Find where the given text appears and provide that cell's center as (x, y) coordinate. 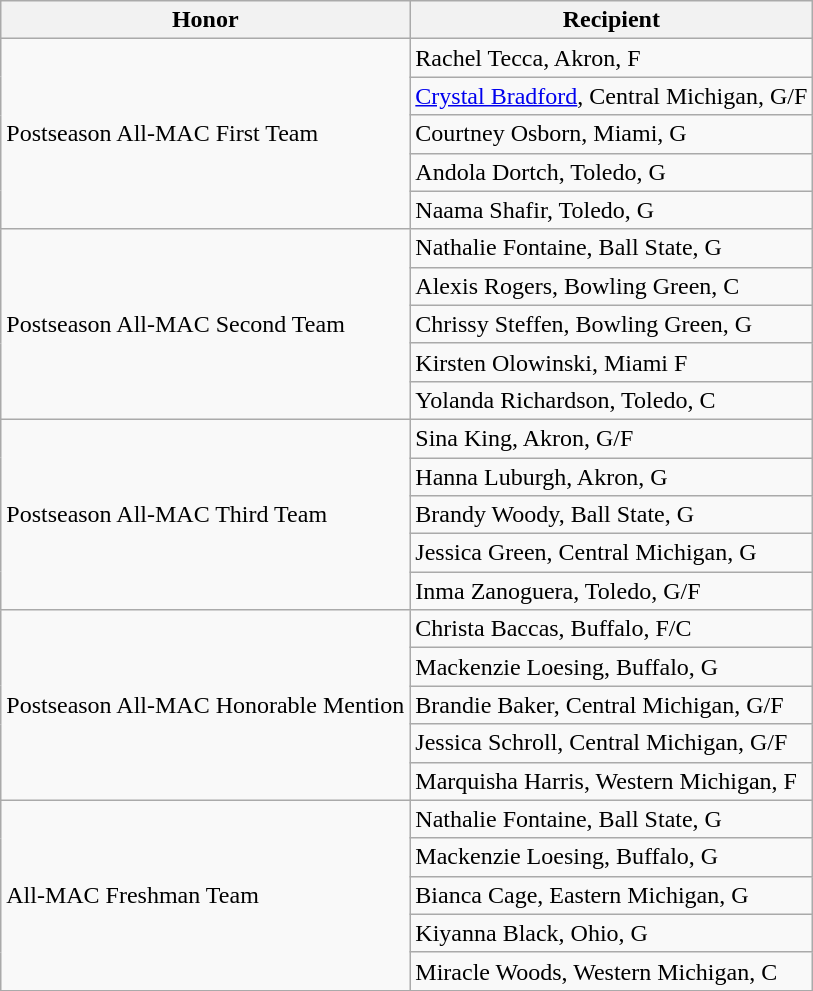
Postseason All-MAC Third Team (206, 514)
Hanna Luburgh, Akron, G (612, 477)
Yolanda Richardson, Toledo, C (612, 400)
Sina King, Akron, G/F (612, 438)
Jessica Green, Central Michigan, G (612, 553)
Recipient (612, 20)
Miracle Woods, Western Michigan, C (612, 971)
Rachel Tecca, Akron, F (612, 58)
Bianca Cage, Eastern Michigan, G (612, 895)
Kirsten Olowinski, Miami F (612, 362)
Postseason All-MAC Honorable Mention (206, 705)
Brandy Woody, Ball State, G (612, 515)
Brandie Baker, Central Michigan, G/F (612, 705)
Honor (206, 20)
Courtney Osborn, Miami, G (612, 134)
Kiyanna Black, Ohio, G (612, 933)
Postseason All-MAC First Team (206, 134)
Postseason All-MAC Second Team (206, 324)
Christa Baccas, Buffalo, F/C (612, 629)
Jessica Schroll, Central Michigan, G/F (612, 743)
Marquisha Harris, Western Michigan, F (612, 781)
Alexis Rogers, Bowling Green, C (612, 286)
Naama Shafir, Toledo, G (612, 210)
Inma Zanoguera, Toledo, G/F (612, 591)
Crystal Bradford, Central Michigan, G/F (612, 96)
Andola Dortch, Toledo, G (612, 172)
Chrissy Steffen, Bowling Green, G (612, 324)
All-MAC Freshman Team (206, 895)
